Scan for the cell matching the given text and deliver its (x, y) coordinate at center. 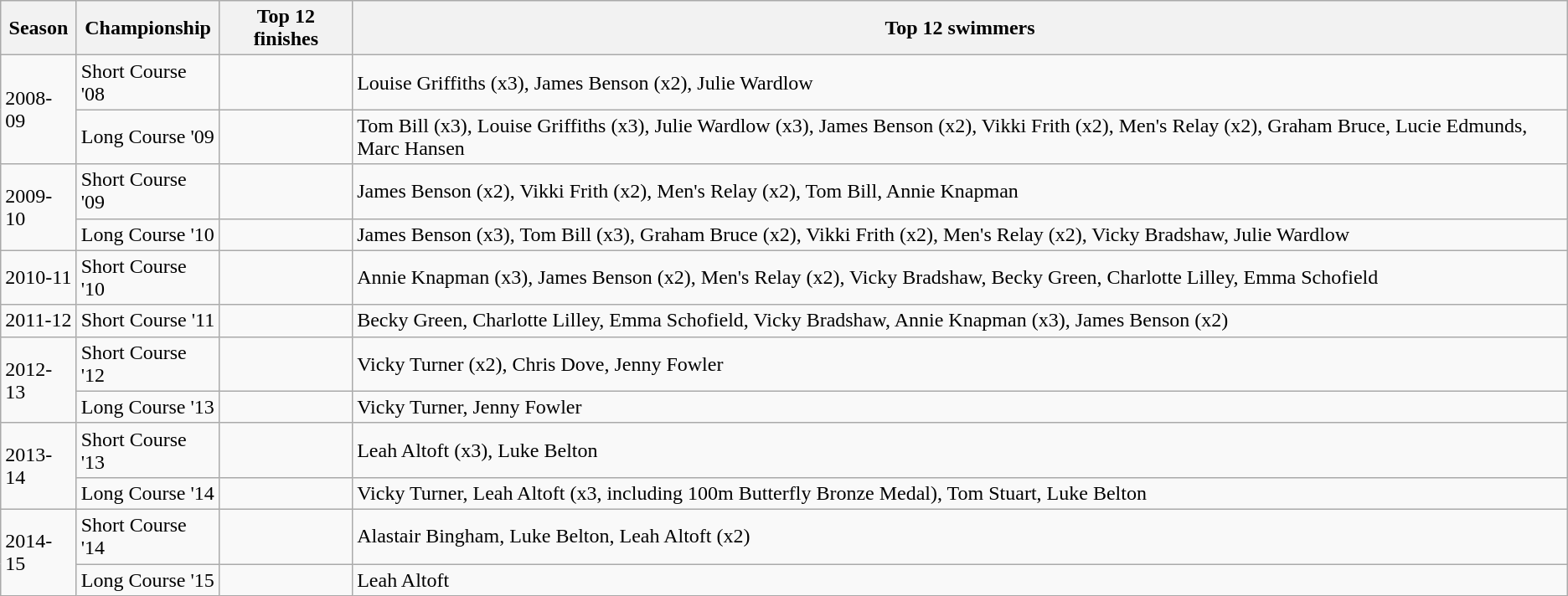
2011-12 (39, 321)
Alastair Bingham, Luke Belton, Leah Altoft (x2) (960, 536)
Leah Altoft (960, 580)
Short Course '10 (147, 278)
Vicky Turner, Jenny Fowler (960, 407)
Short Course '11 (147, 321)
Vicky Turner (x2), Chris Dove, Jenny Fowler (960, 363)
James Benson (x2), Vikki Frith (x2), Men's Relay (x2), Tom Bill, Annie Knapman (960, 191)
Short Course '12 (147, 363)
2010-11 (39, 278)
Short Course '08 (147, 82)
Long Course '09 (147, 137)
Vicky Turner, Leah Altoft (x3, including 100m Butterfly Bronze Medal), Tom Stuart, Luke Belton (960, 493)
Season (39, 28)
2009-10 (39, 208)
Long Course '14 (147, 493)
2013-14 (39, 465)
2008-09 (39, 110)
Louise Griffiths (x3), James Benson (x2), Julie Wardlow (960, 82)
Leah Altoft (x3), Luke Belton (960, 450)
Becky Green, Charlotte Lilley, Emma Schofield, Vicky Bradshaw, Annie Knapman (x3), James Benson (x2) (960, 321)
2014-15 (39, 552)
2012-13 (39, 380)
Short Course '09 (147, 191)
Short Course '13 (147, 450)
Top 12 finishes (286, 28)
Long Course '15 (147, 580)
Championship (147, 28)
Annie Knapman (x3), James Benson (x2), Men's Relay (x2), Vicky Bradshaw, Becky Green, Charlotte Lilley, Emma Schofield (960, 278)
Top 12 swimmers (960, 28)
Long Course '10 (147, 234)
Short Course '14 (147, 536)
James Benson (x3), Tom Bill (x3), Graham Bruce (x2), Vikki Frith (x2), Men's Relay (x2), Vicky Bradshaw, Julie Wardlow (960, 234)
Long Course '13 (147, 407)
